Find where the given text appears and provide that cell's center as [X, Y] coordinate. 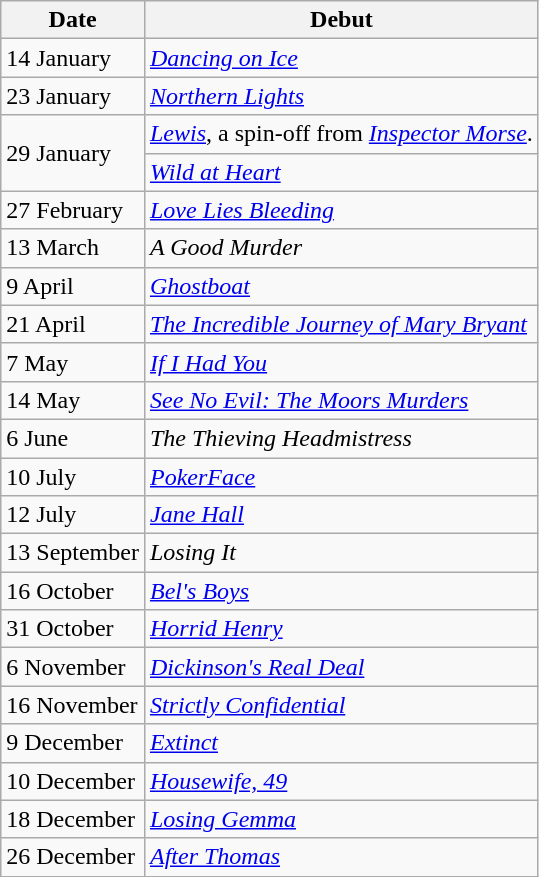
10 December [73, 781]
14 January [73, 58]
Bel's Boys [341, 591]
Dancing on Ice [341, 58]
14 May [73, 400]
12 July [73, 515]
9 April [73, 286]
Housewife, 49 [341, 781]
16 October [73, 591]
Love Lies Bleeding [341, 210]
Wild at Heart [341, 172]
13 March [73, 248]
Lewis, a spin-off from Inspector Morse. [341, 134]
Losing Gemma [341, 819]
Jane Hall [341, 515]
Strictly Confidential [341, 705]
26 December [73, 857]
Date [73, 20]
After Thomas [341, 857]
31 October [73, 629]
The Thieving Headmistress [341, 438]
18 December [73, 819]
Debut [341, 20]
23 January [73, 96]
See No Evil: The Moors Murders [341, 400]
10 July [73, 477]
21 April [73, 324]
If I Had You [341, 362]
The Incredible Journey of Mary Bryant [341, 324]
PokerFace [341, 477]
Horrid Henry [341, 629]
6 November [73, 667]
Ghostboat [341, 286]
16 November [73, 705]
27 February [73, 210]
29 January [73, 153]
Dickinson's Real Deal [341, 667]
Losing It [341, 553]
6 June [73, 438]
13 September [73, 553]
7 May [73, 362]
9 December [73, 743]
Extinct [341, 743]
Northern Lights [341, 96]
A Good Murder [341, 248]
